Capture the cell that displays the provided text and extract its [X, Y] central coordinate. 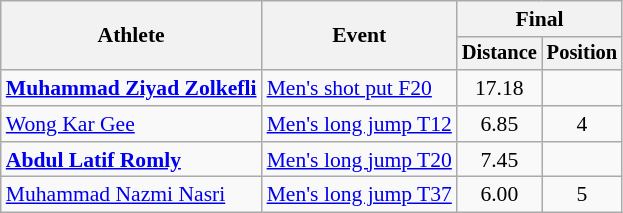
Men's long jump T37 [360, 195]
Abdul Latif Romly [132, 160]
6.00 [500, 195]
Men's shot put F20 [360, 88]
17.18 [500, 88]
Muhammad Ziyad Zolkefli [132, 88]
Distance [500, 54]
6.85 [500, 124]
Event [360, 36]
Position [582, 54]
7.45 [500, 160]
Men's long jump T20 [360, 160]
4 [582, 124]
Final [540, 19]
Athlete [132, 36]
Men's long jump T12 [360, 124]
Muhammad Nazmi Nasri [132, 195]
5 [582, 195]
Wong Kar Gee [132, 124]
